Output the [X, Y] coordinate of the center of the cell containing the given text.  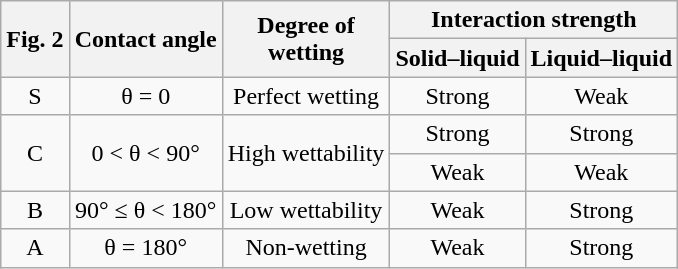
Low wettability [306, 210]
C [35, 153]
S [35, 96]
A [35, 248]
Solid–liquid [458, 58]
0 < θ < 90° [146, 153]
B [35, 210]
Perfect wetting [306, 96]
Contact angle [146, 39]
Non-wetting [306, 248]
θ = 180° [146, 248]
Degree of wetting [306, 39]
Fig. 2 [35, 39]
Liquid–liquid [602, 58]
90° ≤ θ < 180° [146, 210]
θ = 0 [146, 96]
Interaction strength [534, 20]
High wettability [306, 153]
